Return the [X, Y] coordinate for the center point of the cell that contains the specified text.  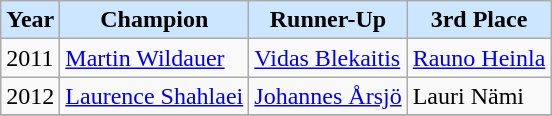
Year [30, 20]
Laurence Shahlaei [154, 96]
3rd Place [479, 20]
Vidas Blekaitis [328, 58]
2012 [30, 96]
Champion [154, 20]
Lauri Nämi [479, 96]
Martin Wildauer [154, 58]
Johannes Årsjö [328, 96]
Rauno Heinla [479, 58]
2011 [30, 58]
Runner-Up [328, 20]
